From the cell containing the given text, extract its center point as [x, y] coordinate. 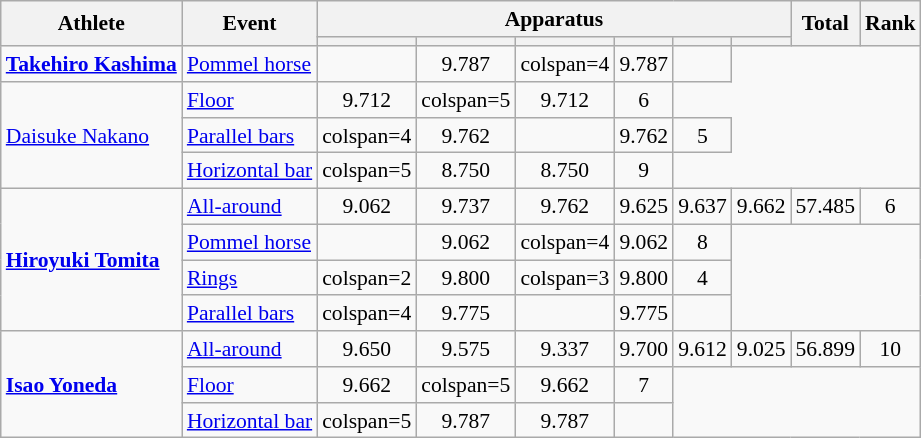
Event [250, 24]
9.737 [466, 207]
Apparatus [554, 19]
9.575 [466, 349]
Hiroyuki Tomita [92, 260]
9 [644, 171]
9.337 [564, 349]
Rings [250, 278]
Isao Yoneda [92, 384]
9.025 [762, 349]
Takehiro Kashima [92, 64]
8 [702, 243]
56.899 [824, 349]
colspan=2 [366, 278]
Athlete [92, 24]
4 [702, 278]
9.700 [644, 349]
colspan=3 [564, 278]
7 [644, 385]
9.637 [702, 207]
5 [702, 136]
9.650 [366, 349]
Horizontal bar [250, 171]
Rank [890, 24]
Daisuke Nakano [92, 136]
9.612 [702, 349]
10 [890, 349]
9.625 [644, 207]
Total [824, 24]
57.485 [824, 207]
